Locate the cell with the specified text and output its (x, y) center coordinate. 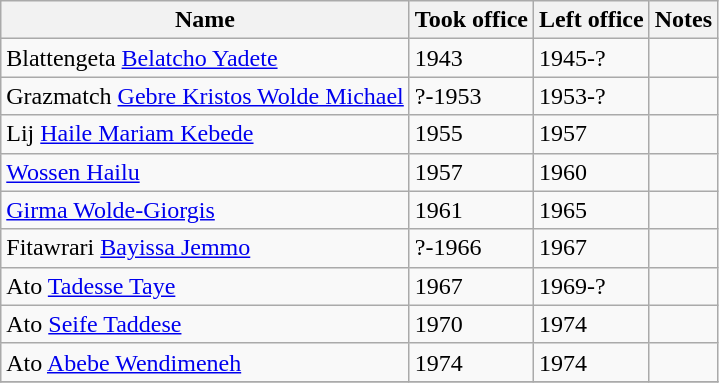
?-1953 (471, 96)
1965 (591, 210)
1955 (471, 134)
Ato Tadesse Taye (206, 286)
Blattengeta Belatcho Yadete (206, 58)
1953-? (591, 96)
Lij Haile Mariam Kebede (206, 134)
1945-? (591, 58)
?-1966 (471, 248)
1960 (591, 172)
Girma Wolde-Giorgis (206, 210)
Wossen Hailu (206, 172)
Notes (683, 20)
Name (206, 20)
Left office (591, 20)
1943 (471, 58)
Grazmatch Gebre Kristos Wolde Michael (206, 96)
1969-? (591, 286)
Took office (471, 20)
Ato Seife Taddese (206, 324)
Ato Abebe Wendimeneh (206, 362)
Fitawrari Bayissa Jemmo (206, 248)
1961 (471, 210)
1970 (471, 324)
